Provide the [x, y] coordinate of the cell's center where the given text is located.  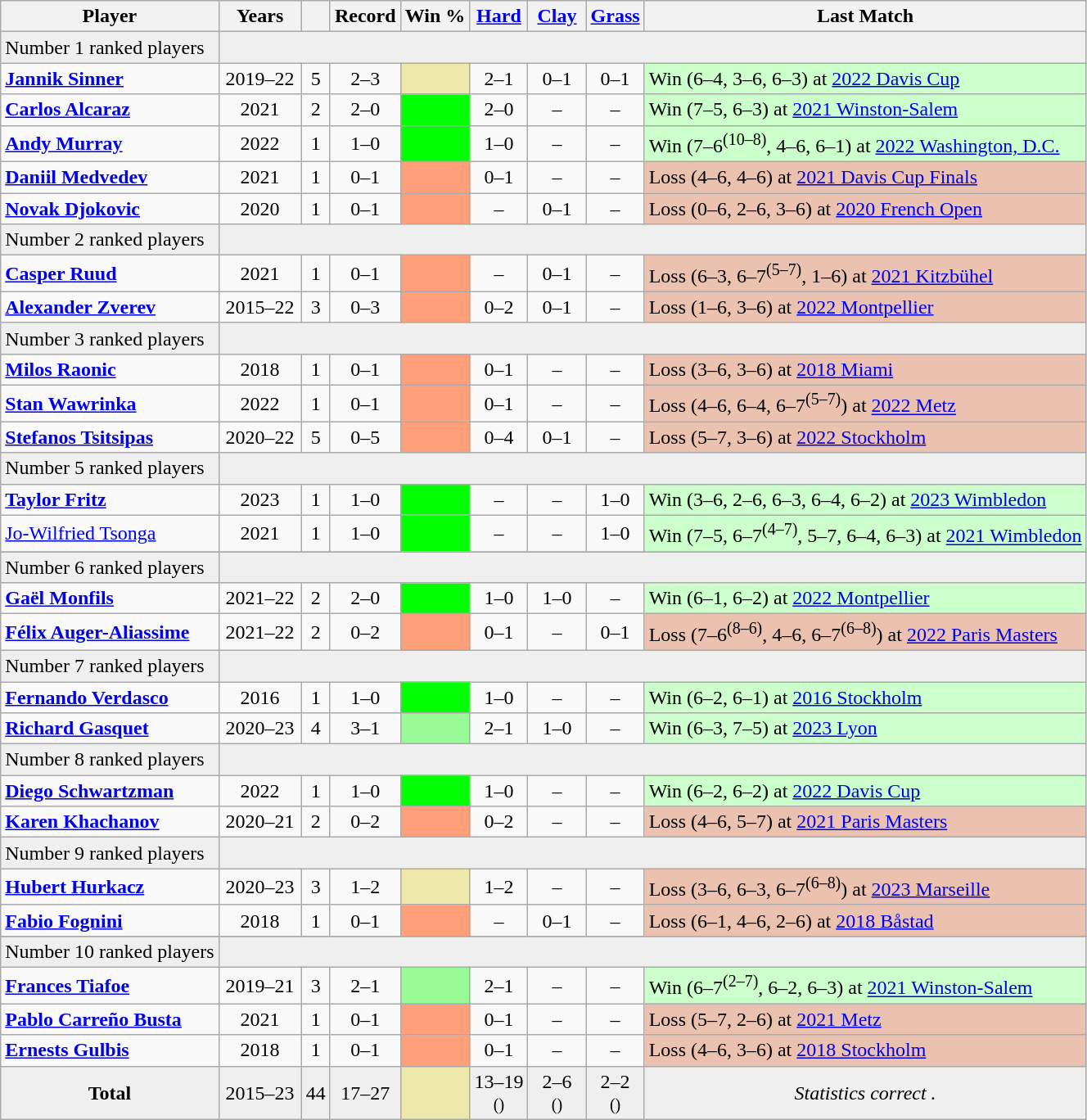
Pablo Carreño Busta [110, 1019]
Gaël Monfils [110, 598]
Years [260, 16]
Milos Raonic [110, 369]
Number 7 ranked players [110, 666]
Frances Tiafoe [110, 986]
2015–22 [260, 307]
Last Match [865, 16]
Stan Wawrinka [110, 403]
Number 1 ranked players [110, 47]
Loss (4–6, 6–4, 6–7(5–7)) at 2022 Metz [865, 403]
Number 3 ranked players [110, 338]
Win (3–6, 2–6, 6–3, 6–4, 6–2) at 2023 Wimbledon [865, 499]
Loss (5–7, 3–6) at 2022 Stockholm [865, 437]
Hubert Hurkacz [110, 887]
2019–21 [260, 986]
Loss (3–6, 3–6) at 2018 Miami [865, 369]
Hard [499, 16]
17–27 [365, 1092]
Win % [435, 16]
0–5 [365, 437]
Win (7–5, 6–7(4–7), 5–7, 6–4, 6–3) at 2021 Wimbledon [865, 534]
Félix Auger-Aliassime [110, 632]
Loss (7–6(8–6), 4–6, 6–7(6–8)) at 2022 Paris Masters [865, 632]
Casper Ruud [110, 273]
Loss (4–6, 3–6) at 2018 Stockholm [865, 1050]
Loss (3–6, 6–3, 6–7(6–8)) at 2023 Marseille [865, 887]
Loss (1–6, 3–6) at 2022 Montpellier [865, 307]
Loss (6–1, 4–6, 2–6) at 2018 Båstad [865, 920]
Grass [616, 16]
2015–23 [260, 1092]
Number 9 ranked players [110, 853]
13–19() [499, 1092]
Jannik Sinner [110, 79]
Win (6–2, 6–1) at 2016 Stockholm [865, 698]
Record [365, 16]
Jo-Wilfried Tsonga [110, 534]
44 [316, 1092]
Ernests Gulbis [110, 1050]
2–6() [557, 1092]
Win (7–5, 6–3) at 2021 Winston-Salem [865, 110]
3–1 [365, 729]
Novak Djokovic [110, 209]
2020 [260, 209]
Win (7–6(10–8), 4–6, 6–1) at 2022 Washington, D.C. [865, 144]
Win (6–1, 6–2) at 2022 Montpellier [865, 598]
Win (6–3, 7–5) at 2023 Lyon [865, 729]
0–4 [499, 437]
Taylor Fritz [110, 499]
2016 [260, 698]
2020–21 [260, 822]
Player [110, 16]
Karen Khachanov [110, 822]
2–2() [616, 1092]
2–3 [365, 79]
2020–22 [260, 437]
Daniil Medvedev [110, 178]
Diego Schwartzman [110, 791]
Total [110, 1092]
Win (6–2, 6–2) at 2022 Davis Cup [865, 791]
Win (6–7(2–7), 6–2, 6–3) at 2021 Winston-Salem [865, 986]
Carlos Alcaraz [110, 110]
Number 10 ranked players [110, 952]
0–3 [365, 307]
Loss (4–6, 5–7) at 2021 Paris Masters [865, 822]
Number 8 ranked players [110, 760]
4 [316, 729]
Stefanos Tsitsipas [110, 437]
Alexander Zverev [110, 307]
2019–22 [260, 79]
2023 [260, 499]
Loss (0–6, 2–6, 3–6) at 2020 French Open [865, 209]
Number 5 ranked players [110, 468]
Statistics correct . [865, 1092]
Fabio Fognini [110, 920]
Loss (5–7, 2–6) at 2021 Metz [865, 1019]
Loss (4–6, 4–6) at 2021 Davis Cup Finals [865, 178]
Richard Gasquet [110, 729]
Clay [557, 16]
Number 6 ranked players [110, 567]
Loss (6–3, 6–7(5–7), 1–6) at 2021 Kitzbühel [865, 273]
Win (6–4, 3–6, 6–3) at 2022 Davis Cup [865, 79]
Number 2 ranked players [110, 240]
Fernando Verdasco [110, 698]
Andy Murray [110, 144]
